Provide the [x, y] coordinate of the cell's center where the given text is located.  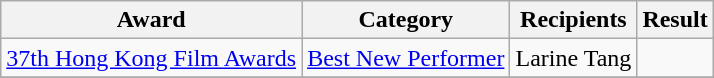
37th Hong Kong Film Awards [152, 58]
Recipients [574, 20]
Category [406, 20]
Result [675, 20]
Award [152, 20]
Best New Performer [406, 58]
Larine Tang [574, 58]
